Determine the [X, Y] coordinate at the center of the cell enclosing the given text.  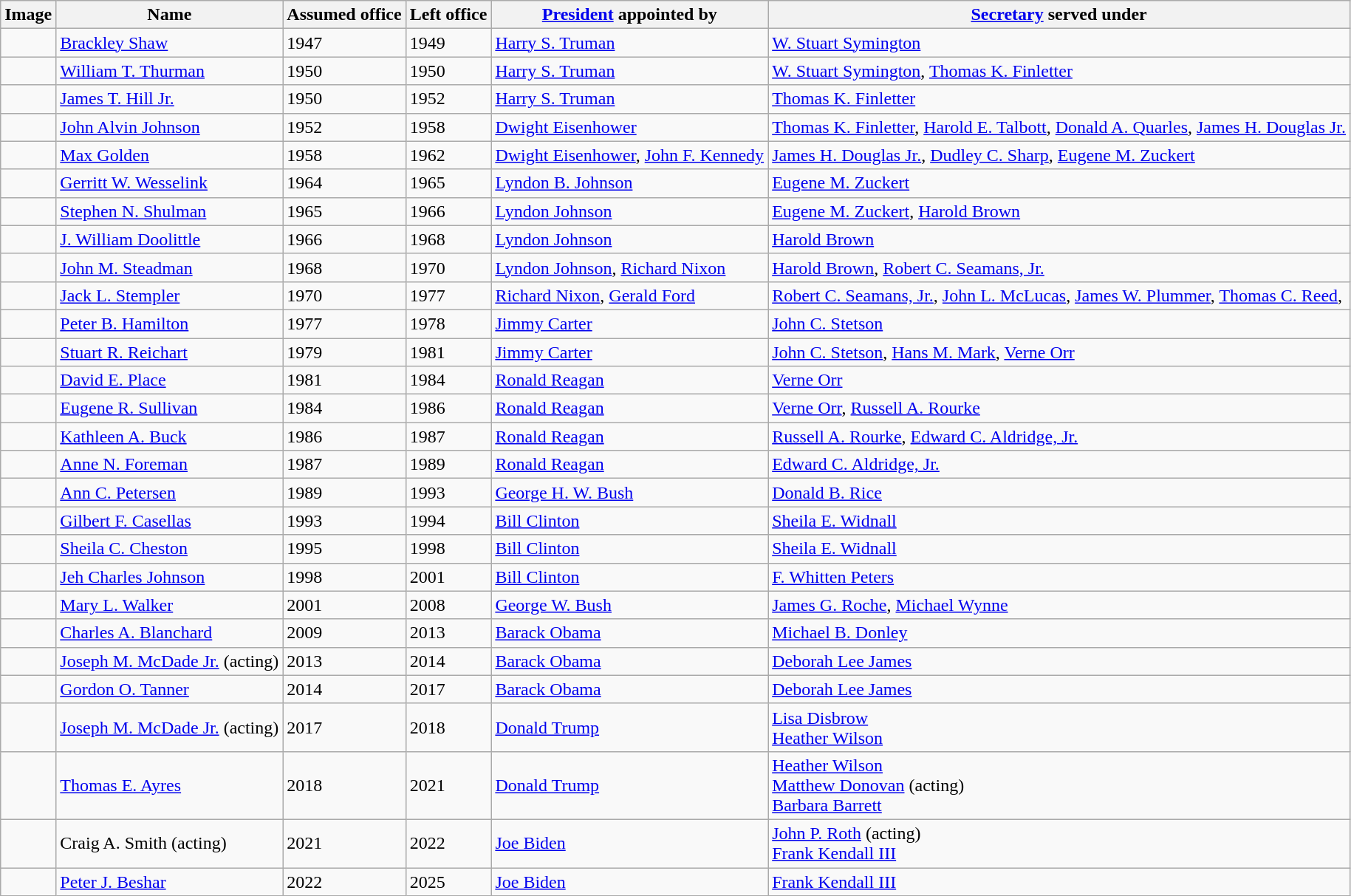
John C. Stetson [1059, 324]
1949 [448, 43]
Charles A. Blanchard [170, 633]
J. William Doolittle [170, 239]
President appointed by [629, 15]
William T. Thurman [170, 71]
Lyndon Johnson, Richard Nixon [629, 267]
Stuart R. Reichart [170, 352]
George W. Bush [629, 605]
Mary L. Walker [170, 605]
Jack L. Stempler [170, 295]
Richard Nixon, Gerald Ford [629, 295]
Jeh Charles Johnson [170, 577]
Harold Brown, Robert C. Seamans, Jr. [1059, 267]
John Alvin Johnson [170, 127]
Michael B. Donley [1059, 633]
1994 [448, 521]
Left office [448, 15]
Thomas K. Finletter, Harold E. Talbott, Donald A. Quarles, James H. Douglas Jr. [1059, 127]
Verne Orr [1059, 380]
Robert C. Seamans, Jr., John L. McLucas, James W. Plummer, Thomas C. Reed, [1059, 295]
1978 [448, 324]
1947 [344, 43]
Donald B. Rice [1059, 493]
John P. Roth (acting)Frank Kendall III [1059, 844]
John M. Steadman [170, 267]
Peter J. Beshar [170, 881]
James H. Douglas Jr., Dudley C. Sharp, Eugene M. Zuckert [1059, 155]
1962 [448, 155]
Eugene M. Zuckert, Harold Brown [1059, 211]
John C. Stetson, Hans M. Mark, Verne Orr [1059, 352]
Dwight Eisenhower, John F. Kennedy [629, 155]
Russell A. Rourke, Edward C. Aldridge, Jr. [1059, 437]
1964 [344, 183]
Max Golden [170, 155]
Name [170, 15]
Edward C. Aldridge, Jr. [1059, 465]
Dwight Eisenhower [629, 127]
Harold Brown [1059, 239]
Verne Orr, Russell A. Rourke [1059, 408]
Gerritt W. Wesselink [170, 183]
Eugene M. Zuckert [1059, 183]
George H. W. Bush [629, 493]
Thomas E. Ayres [170, 785]
Lyndon B. Johnson [629, 183]
Peter B. Hamilton [170, 324]
Thomas K. Finletter [1059, 99]
2008 [448, 605]
1979 [344, 352]
1995 [344, 549]
2025 [448, 881]
Brackley Shaw [170, 43]
Stephen N. Shulman [170, 211]
Gilbert F. Casellas [170, 521]
2009 [344, 633]
Ann C. Petersen [170, 493]
Eugene R. Sullivan [170, 408]
Anne N. Foreman [170, 465]
James T. Hill Jr. [170, 99]
Secretary served under [1059, 15]
Craig A. Smith (acting) [170, 844]
Assumed office [344, 15]
James G. Roche, Michael Wynne [1059, 605]
Lisa DisbrowHeather Wilson [1059, 727]
Heather WilsonMatthew Donovan (acting)Barbara Barrett [1059, 785]
W. Stuart Symington [1059, 43]
Kathleen A. Buck [170, 437]
W. Stuart Symington, Thomas K. Finletter [1059, 71]
F. Whitten Peters [1059, 577]
Frank Kendall III [1059, 881]
Gordon O. Tanner [170, 689]
David E. Place [170, 380]
Sheila C. Cheston [170, 549]
Image [28, 15]
